Identify which cell holds the provided text, then report its [x, y] central coordinate. 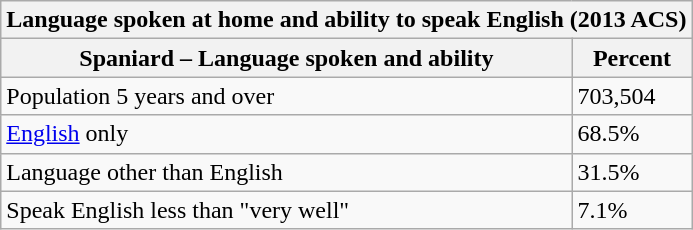
Percent [632, 58]
7.1% [632, 210]
English only [286, 134]
68.5% [632, 134]
Spaniard – Language spoken and ability [286, 58]
Speak English less than "very well" [286, 210]
703,504 [632, 96]
Population 5 years and over [286, 96]
31.5% [632, 172]
Language spoken at home and ability to speak English (2013 ACS) [346, 20]
Language other than English [286, 172]
